Pinpoint the cell where the given text exists, returning its [x, y] midpoint coordinate. 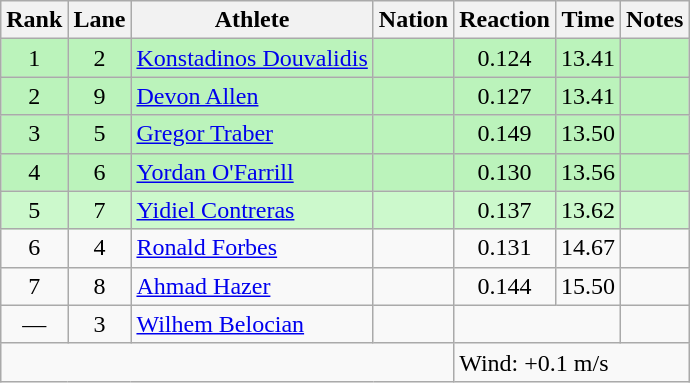
15.50 [588, 286]
Yidiel Contreras [252, 210]
Time [588, 20]
Wind: +0.1 m/s [572, 362]
13.50 [588, 134]
0.149 [505, 134]
Athlete [252, 20]
Lane [100, 20]
0.137 [505, 210]
Nation [413, 20]
Devon Allen [252, 96]
Konstadinos Douvalidis [252, 58]
9 [100, 96]
1 [34, 58]
Ahmad Hazer [252, 286]
0.130 [505, 172]
— [34, 324]
Notes [655, 20]
Ronald Forbes [252, 248]
Yordan O'Farrill [252, 172]
Wilhem Belocian [252, 324]
0.131 [505, 248]
13.56 [588, 172]
14.67 [588, 248]
Reaction [505, 20]
0.144 [505, 286]
13.62 [588, 210]
0.124 [505, 58]
0.127 [505, 96]
8 [100, 286]
Rank [34, 20]
Gregor Traber [252, 134]
